Pinpoint the cell where the given text exists, returning its (X, Y) midpoint coordinate. 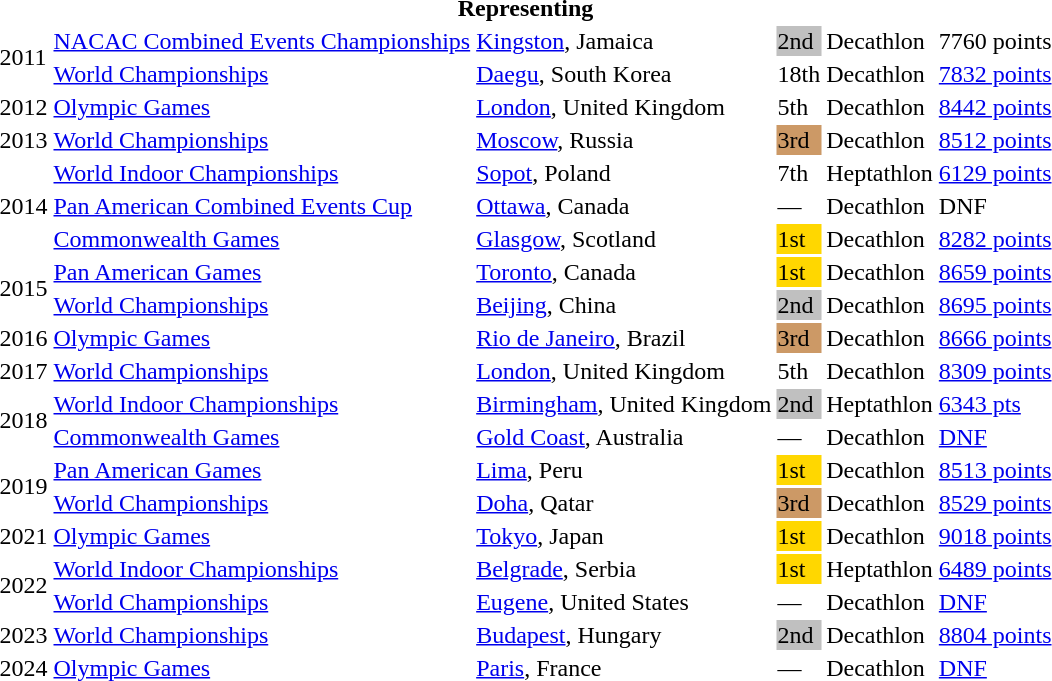
Glasgow, Scotland (624, 239)
7th (799, 173)
Birmingham, United Kingdom (624, 404)
Budapest, Hungary (624, 635)
Eugene, United States (624, 602)
Toronto, Canada (624, 272)
Sopot, Poland (624, 173)
Belgrade, Serbia (624, 569)
Pan American Combined Events Cup (262, 206)
Moscow, Russia (624, 140)
Gold Coast, Australia (624, 437)
Doha, Qatar (624, 503)
NACAC Combined Events Championships (262, 41)
Ottawa, Canada (624, 206)
Beijing, China (624, 305)
Tokyo, Japan (624, 536)
Rio de Janeiro, Brazil (624, 338)
Kingston, Jamaica (624, 41)
Daegu, South Korea (624, 74)
18th (799, 74)
Lima, Peru (624, 470)
